Return the (x, y) coordinate for the center point of the cell that contains the specified text.  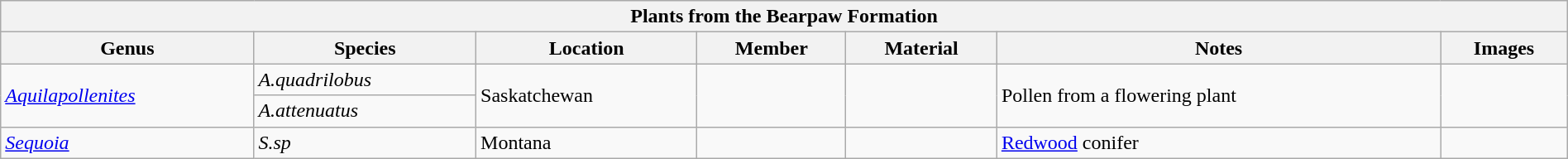
Redwood conifer (1218, 142)
Notes (1218, 48)
Saskatchewan (587, 95)
Aquilapollenites (127, 95)
A.quadrilobus (366, 79)
Plants from the Bearpaw Formation (784, 17)
Member (772, 48)
Pollen from a flowering plant (1218, 95)
Montana (587, 142)
Images (1504, 48)
Genus (127, 48)
Species (366, 48)
S.sp (366, 142)
Sequoia (127, 142)
Location (587, 48)
Material (921, 48)
A.attenuatus (366, 111)
